Return the (x, y) coordinate for the center point of the cell that contains the specified text.  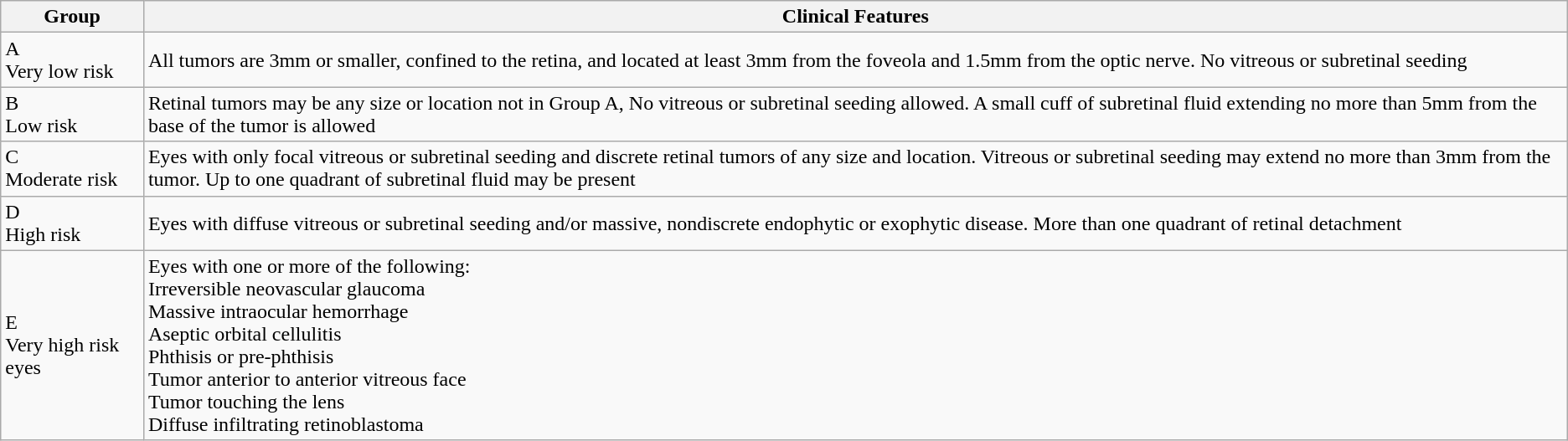
EVery high risk eyes (72, 345)
CModerate risk (72, 169)
BLow risk (72, 114)
Clinical Features (855, 17)
AVery low risk (72, 60)
Group (72, 17)
DHigh risk (72, 223)
